Return (x, y) of the center of cell containing provided text 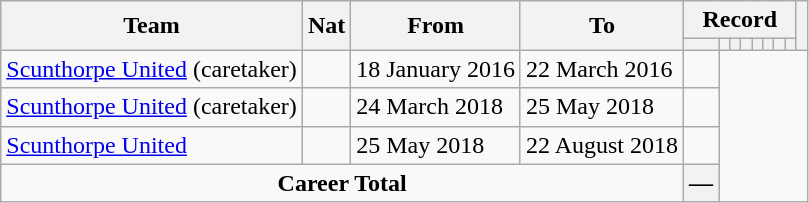
24 March 2018 (436, 107)
Record (740, 20)
18 January 2016 (436, 69)
22 August 2018 (602, 145)
From (436, 26)
Nat (326, 26)
To (602, 26)
Career Total (342, 183)
Scunthorpe United (152, 145)
Team (152, 26)
— (702, 183)
22 March 2016 (602, 69)
